Output the (X, Y) coordinate of the center of the cell containing the given text.  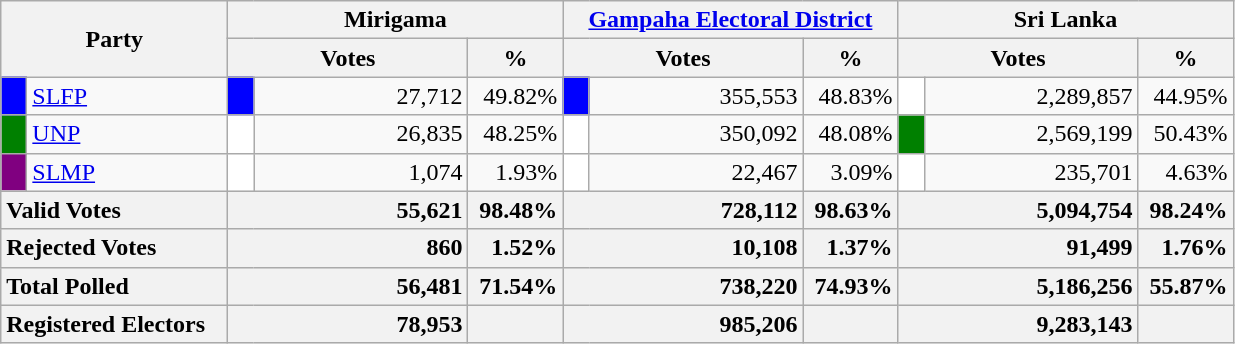
55.87% (1186, 286)
Sri Lanka (1066, 20)
48.08% (850, 134)
Party (114, 39)
10,108 (683, 248)
49.82% (516, 96)
1.76% (1186, 248)
98.24% (1186, 210)
Valid Votes (114, 210)
728,112 (683, 210)
78,953 (348, 324)
22,467 (696, 172)
44.95% (1186, 96)
48.25% (516, 134)
860 (348, 248)
2,569,199 (1031, 134)
26,835 (361, 134)
55,621 (348, 210)
74.93% (850, 286)
Registered Electors (114, 324)
Rejected Votes (114, 248)
355,553 (696, 96)
56,481 (348, 286)
50.43% (1186, 134)
Gampaha Electoral District (730, 20)
985,206 (683, 324)
3.09% (850, 172)
SLFP (128, 96)
1,074 (361, 172)
9,283,143 (1018, 324)
235,701 (1031, 172)
1.93% (516, 172)
98.63% (850, 210)
Mirigama (396, 20)
Total Polled (114, 286)
91,499 (1018, 248)
738,220 (683, 286)
48.83% (850, 96)
350,092 (696, 134)
27,712 (361, 96)
UNP (128, 134)
5,094,754 (1018, 210)
SLMP (128, 172)
5,186,256 (1018, 286)
1.52% (516, 248)
98.48% (516, 210)
2,289,857 (1031, 96)
71.54% (516, 286)
4.63% (1186, 172)
1.37% (850, 248)
